For the text-containing cell, return its midpoint in [x, y] coordinate format. 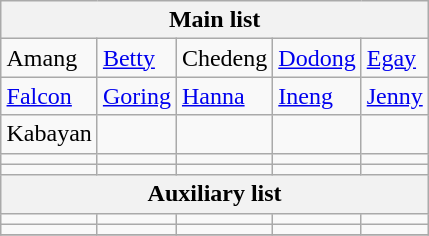
Dodong [317, 58]
Main list [214, 20]
Auxiliary list [214, 194]
Kabayan [49, 134]
Falcon [49, 96]
Chedeng [224, 58]
Egay [394, 58]
Jenny [394, 96]
Ineng [317, 96]
Goring [136, 96]
Betty [136, 58]
Amang [49, 58]
Hanna [224, 96]
